Determine the (x, y) coordinate at the center of the cell enclosing the given text.  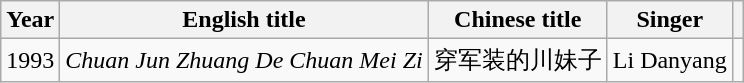
Chuan Jun Zhuang De Chuan Mei Zi (244, 60)
1993 (30, 60)
Singer (670, 20)
穿军装的川妹子 (518, 60)
Year (30, 20)
Li Danyang (670, 60)
Chinese title (518, 20)
English title (244, 20)
